Output the [x, y] coordinate of the center of the cell containing the given text.  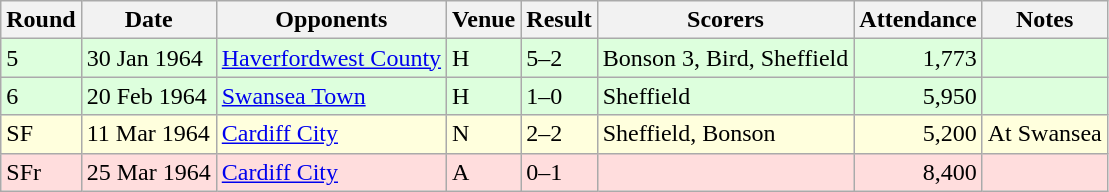
Date [148, 20]
Sheffield, Bonson [726, 134]
2–2 [559, 134]
Swansea Town [331, 96]
A [484, 172]
Opponents [331, 20]
Sheffield [726, 96]
SFr [41, 172]
6 [41, 96]
5,200 [918, 134]
1–0 [559, 96]
11 Mar 1964 [148, 134]
20 Feb 1964 [148, 96]
5,950 [918, 96]
Notes [1044, 20]
Bonson 3, Bird, Sheffield [726, 58]
SF [41, 134]
Scorers [726, 20]
N [484, 134]
0–1 [559, 172]
Venue [484, 20]
30 Jan 1964 [148, 58]
5–2 [559, 58]
Round [41, 20]
Haverfordwest County [331, 58]
25 Mar 1964 [148, 172]
At Swansea [1044, 134]
Result [559, 20]
1,773 [918, 58]
5 [41, 58]
Attendance [918, 20]
8,400 [918, 172]
